Return the (X, Y) coordinate for the center point of the cell that contains the specified text.  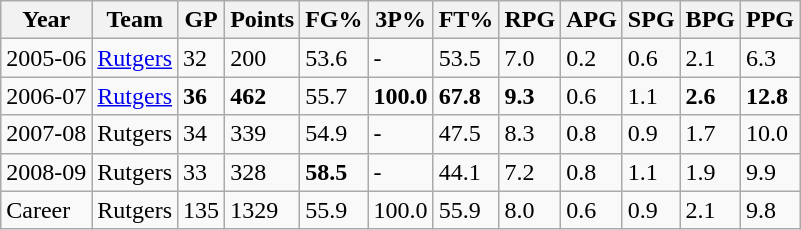
BPG (710, 20)
6.3 (770, 58)
0.2 (592, 58)
FG% (334, 20)
7.2 (530, 172)
SPG (651, 20)
2007-08 (46, 134)
47.5 (466, 134)
1.7 (710, 134)
9.8 (770, 210)
2005-06 (46, 58)
9.3 (530, 96)
32 (202, 58)
33 (202, 172)
PPG (770, 20)
53.5 (466, 58)
GP (202, 20)
135 (202, 210)
54.9 (334, 134)
Career (46, 210)
7.0 (530, 58)
Points (262, 20)
8.0 (530, 210)
2006-07 (46, 96)
67.8 (466, 96)
12.8 (770, 96)
53.6 (334, 58)
2008-09 (46, 172)
FT% (466, 20)
2.6 (710, 96)
55.7 (334, 96)
200 (262, 58)
44.1 (466, 172)
462 (262, 96)
10.0 (770, 134)
58.5 (334, 172)
339 (262, 134)
Year (46, 20)
APG (592, 20)
34 (202, 134)
RPG (530, 20)
328 (262, 172)
1.9 (710, 172)
8.3 (530, 134)
36 (202, 96)
9.9 (770, 172)
Team (135, 20)
3P% (400, 20)
1329 (262, 210)
